Return the (x, y) coordinate for the center point of the cell that contains the specified text.  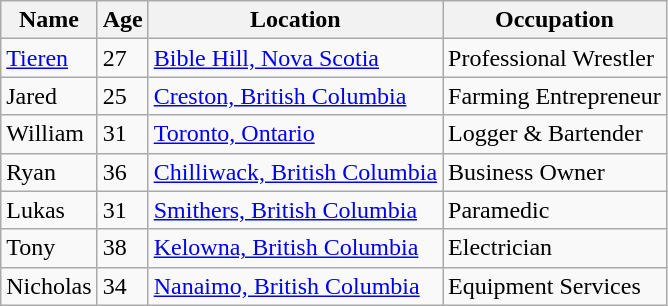
34 (122, 286)
Business Owner (555, 172)
36 (122, 172)
38 (122, 248)
Creston, British Columbia (295, 96)
27 (122, 58)
Location (295, 20)
Paramedic (555, 210)
Nicholas (49, 286)
Smithers, British Columbia (295, 210)
Toronto, Ontario (295, 134)
Logger & Bartender (555, 134)
Farming Entrepreneur (555, 96)
Equipment Services (555, 286)
Occupation (555, 20)
Bible Hill, Nova Scotia (295, 58)
Nanaimo, British Columbia (295, 286)
Name (49, 20)
Ryan (49, 172)
Age (122, 20)
Kelowna, British Columbia (295, 248)
Electrician (555, 248)
25 (122, 96)
Professional Wrestler (555, 58)
Tieren (49, 58)
Jared (49, 96)
Chilliwack, British Columbia (295, 172)
William (49, 134)
Tony (49, 248)
Lukas (49, 210)
